Capture the cell that displays the provided text and extract its [x, y] central coordinate. 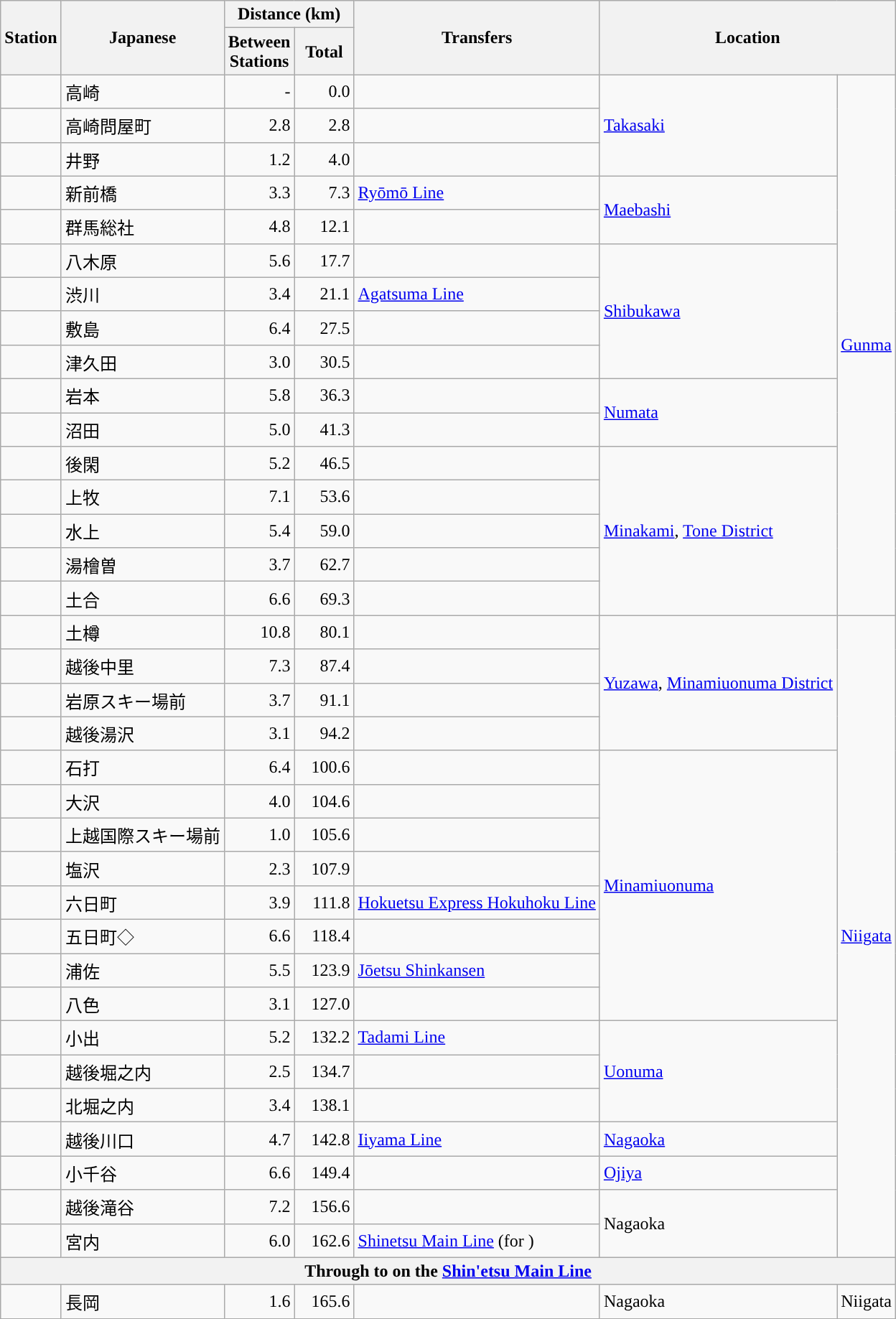
Shinetsu Main Line (for ) [477, 1241]
Uonuma [718, 1071]
Shibukawa [718, 311]
Agatsuma Line [477, 294]
59.0 [325, 531]
2.3 [259, 869]
長岡 [142, 1301]
46.5 [325, 464]
104.6 [325, 801]
100.6 [325, 767]
10.8 [259, 632]
越後滝谷 [142, 1206]
80.1 [325, 632]
3.3 [259, 192]
湯檜曽 [142, 564]
BetweenStations [259, 52]
Ryōmō Line [477, 192]
Location [747, 37]
134.7 [325, 1071]
六日町 [142, 902]
高崎問屋町 [142, 125]
36.3 [325, 395]
井野 [142, 159]
宮内 [142, 1241]
12.1 [325, 227]
小千谷 [142, 1173]
八木原 [142, 260]
後閑 [142, 464]
Ojiya [718, 1173]
118.4 [325, 936]
1.6 [259, 1301]
上越国際スキー場前 [142, 834]
5.6 [259, 260]
Tadami Line [477, 1038]
- [259, 92]
越後湯沢 [142, 734]
17.7 [325, 260]
3.9 [259, 902]
41.3 [325, 429]
111.8 [325, 902]
21.1 [325, 294]
53.6 [325, 497]
水上 [142, 531]
Transfers [477, 37]
91.1 [325, 699]
1.2 [259, 159]
土合 [142, 599]
上牧 [142, 497]
Takasaki [718, 125]
7.1 [259, 497]
大沢 [142, 801]
塩沢 [142, 869]
津久田 [142, 362]
Through to on the Shin'etsu Main Line [448, 1271]
Yuzawa, Minamiuonuma District [718, 683]
27.5 [325, 327]
Iiyama Line [477, 1139]
沼田 [142, 429]
越後堀之内 [142, 1071]
132.2 [325, 1038]
107.9 [325, 869]
浦佐 [142, 971]
土樽 [142, 632]
5.5 [259, 971]
Maebashi [718, 210]
7.2 [259, 1206]
6.0 [259, 1241]
北堀之内 [142, 1106]
高崎 [142, 92]
1.0 [259, 834]
142.8 [325, 1139]
Gunma [867, 345]
156.6 [325, 1206]
Total [325, 52]
105.6 [325, 834]
越後川口 [142, 1139]
敷島 [142, 327]
3.0 [259, 362]
2.5 [259, 1071]
越後中里 [142, 666]
4.8 [259, 227]
94.2 [325, 734]
五日町◇ [142, 936]
123.9 [325, 971]
149.4 [325, 1173]
69.3 [325, 599]
62.7 [325, 564]
162.6 [325, 1241]
30.5 [325, 362]
Jōetsu Shinkansen [477, 971]
Japanese [142, 37]
5.0 [259, 429]
群馬総社 [142, 227]
165.6 [325, 1301]
138.1 [325, 1106]
Hokuetsu Express Hokuhoku Line [477, 902]
Minakami, Tone District [718, 531]
127.0 [325, 1004]
新前橋 [142, 192]
小出 [142, 1038]
4.7 [259, 1139]
Numata [718, 412]
5.4 [259, 531]
5.8 [259, 395]
八色 [142, 1004]
石打 [142, 767]
岩原スキー場前 [142, 699]
渋川 [142, 294]
Minamiuonuma [718, 885]
Station [31, 37]
Distance (km) [289, 14]
87.4 [325, 666]
0.0 [325, 92]
岩本 [142, 395]
